Return (X, Y) of the center of cell containing provided text 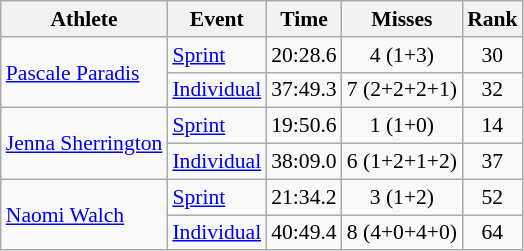
3 (1+2) (402, 197)
7 (2+2+2+1) (402, 90)
Athlete (84, 19)
38:09.0 (304, 162)
30 (492, 55)
Misses (402, 19)
Naomi Walch (84, 214)
52 (492, 197)
19:50.6 (304, 126)
Rank (492, 19)
14 (492, 126)
4 (1+3) (402, 55)
20:28.6 (304, 55)
Pascale Paradis (84, 72)
Jenna Sherrington (84, 144)
32 (492, 90)
6 (1+2+1+2) (402, 162)
Time (304, 19)
37:49.3 (304, 90)
40:49.4 (304, 233)
1 (1+0) (402, 126)
21:34.2 (304, 197)
Event (216, 19)
37 (492, 162)
64 (492, 233)
8 (4+0+4+0) (402, 233)
